Return the (X, Y) coordinate for the center point of the cell that contains the specified text.  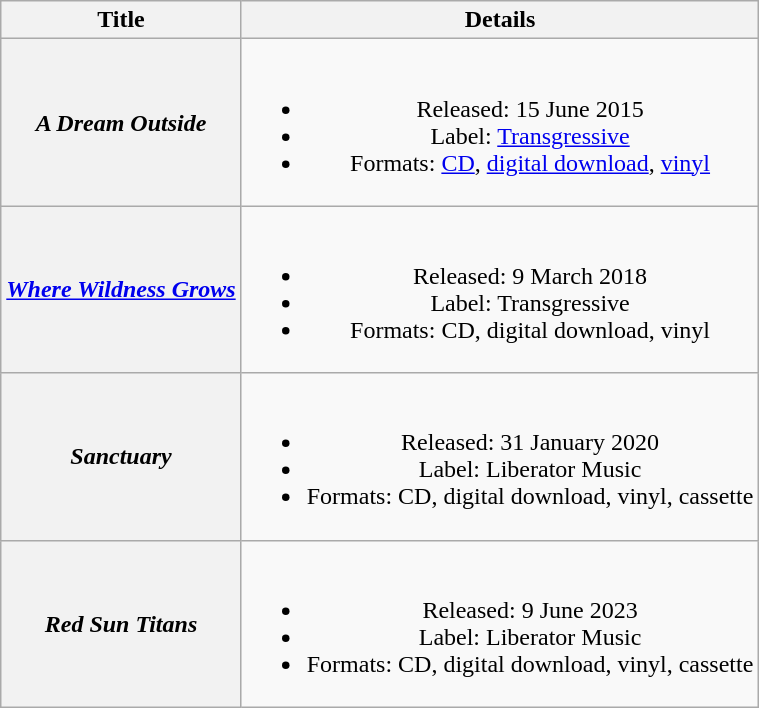
Title (121, 20)
Released: 15 June 2015Label: TransgressiveFormats: CD, digital download, vinyl (500, 122)
Where Wildness Grows (121, 290)
Released: 31 January 2020Label: Liberator MusicFormats: CD, digital download, vinyl, cassette (500, 456)
Red Sun Titans (121, 624)
Released: 9 March 2018Label: TransgressiveFormats: CD, digital download, vinyl (500, 290)
Released: 9 June 2023Label: Liberator MusicFormats: CD, digital download, vinyl, cassette (500, 624)
Details (500, 20)
A Dream Outside (121, 122)
Sanctuary (121, 456)
